Identify which cell holds the provided text, then report its [x, y] central coordinate. 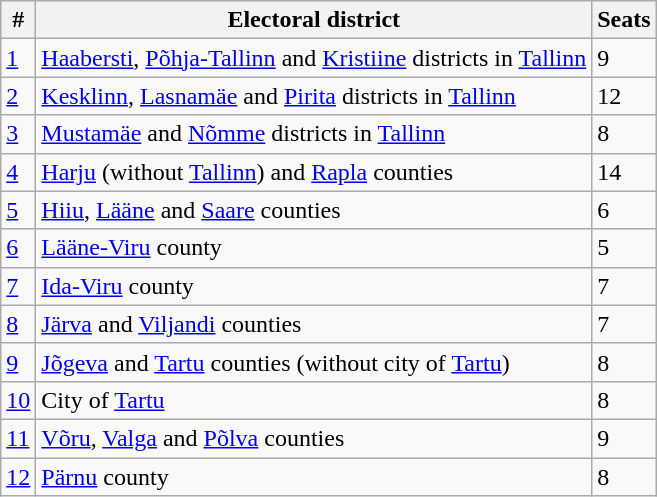
# [18, 20]
10 [18, 400]
Seats [624, 20]
Harju (without Tallinn) and Rapla counties [314, 172]
Ida-Viru county [314, 286]
11 [18, 438]
Võru, Valga and Põlva counties [314, 438]
Järva and Viljandi counties [314, 324]
Lääne-Viru county [314, 248]
1 [18, 58]
4 [18, 172]
Hiiu, Lääne and Saare counties [314, 210]
Kesklinn, Lasnamäe and Pirita districts in Tallinn [314, 96]
14 [624, 172]
3 [18, 134]
Electoral district [314, 20]
Pärnu county [314, 477]
Mustamäe and Nõmme districts in Tallinn [314, 134]
Haabersti, Põhja-Tallinn and Kristiine districts in Tallinn [314, 58]
Jõgeva and Tartu counties (without city of Tartu) [314, 362]
City of Tartu [314, 400]
2 [18, 96]
